Find where the given text appears and provide that cell's center as (X, Y) coordinate. 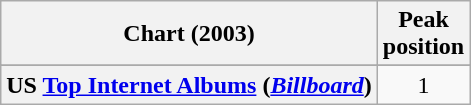
Peakposition (423, 34)
1 (423, 85)
Chart (2003) (189, 34)
US Top Internet Albums (Billboard) (189, 85)
